Search for the cell housing the specified text and yield its (X, Y) center coordinate. 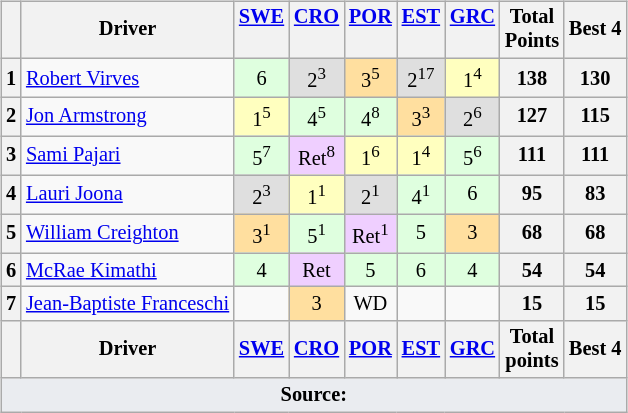
138 (532, 78)
48 (370, 116)
TotalPoints (532, 30)
35 (370, 78)
31 (262, 234)
41 (421, 194)
Sami Pajari (128, 156)
Ret8 (316, 156)
115 (595, 116)
83 (595, 194)
Ret (316, 270)
1 (11, 78)
26 (472, 116)
56 (472, 156)
95 (532, 194)
2 (11, 116)
21 (370, 194)
7 (11, 304)
11 (316, 194)
Jean-Baptiste Franceschi (128, 304)
33 (421, 116)
Robert Virves (128, 78)
Source: (314, 395)
Lauri Joona (128, 194)
51 (316, 234)
WD (370, 304)
16 (370, 156)
217 (421, 78)
57 (262, 156)
Totalpoints (532, 349)
William Creighton (128, 234)
Jon Armstrong (128, 116)
Ret1 (370, 234)
127 (532, 116)
McRae Kimathi (128, 270)
45 (316, 116)
130 (595, 78)
